Find where the given text appears and provide that cell's center as (x, y) coordinate. 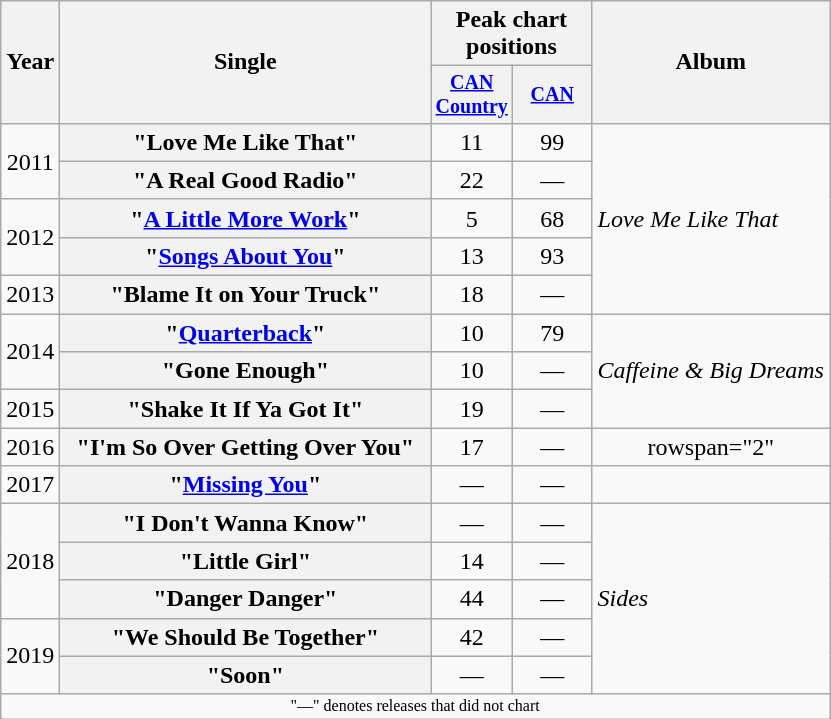
"We Should Be Together" (246, 637)
99 (552, 142)
79 (552, 333)
Year (30, 62)
"I'm So Over Getting Over You" (246, 447)
42 (472, 637)
2011 (30, 161)
2013 (30, 295)
"Soon" (246, 675)
"Danger Danger" (246, 599)
"A Little More Work" (246, 218)
68 (552, 218)
Single (246, 62)
11 (472, 142)
18 (472, 295)
93 (552, 256)
44 (472, 599)
"—" denotes releases that did not chart (416, 706)
"Songs About You" (246, 256)
"Shake It If Ya Got It" (246, 409)
"Blame It on Your Truck" (246, 295)
2018 (30, 561)
"Love Me Like That" (246, 142)
"Quarterback" (246, 333)
Sides (710, 599)
"Missing You" (246, 485)
"A Real Good Radio" (246, 180)
2014 (30, 352)
5 (472, 218)
Love Me Like That (710, 218)
"Gone Enough" (246, 371)
"I Don't Wanna Know" (246, 523)
2015 (30, 409)
"Little Girl" (246, 561)
Peak chartpositions (512, 34)
13 (472, 256)
2017 (30, 485)
Caffeine & Big Dreams (710, 371)
CAN (552, 94)
2012 (30, 237)
19 (472, 409)
17 (472, 447)
2016 (30, 447)
14 (472, 561)
2019 (30, 656)
Album (710, 62)
22 (472, 180)
rowspan="2" (710, 447)
CAN Country (472, 94)
